Output the (x, y) coordinate of the center of the cell containing the given text.  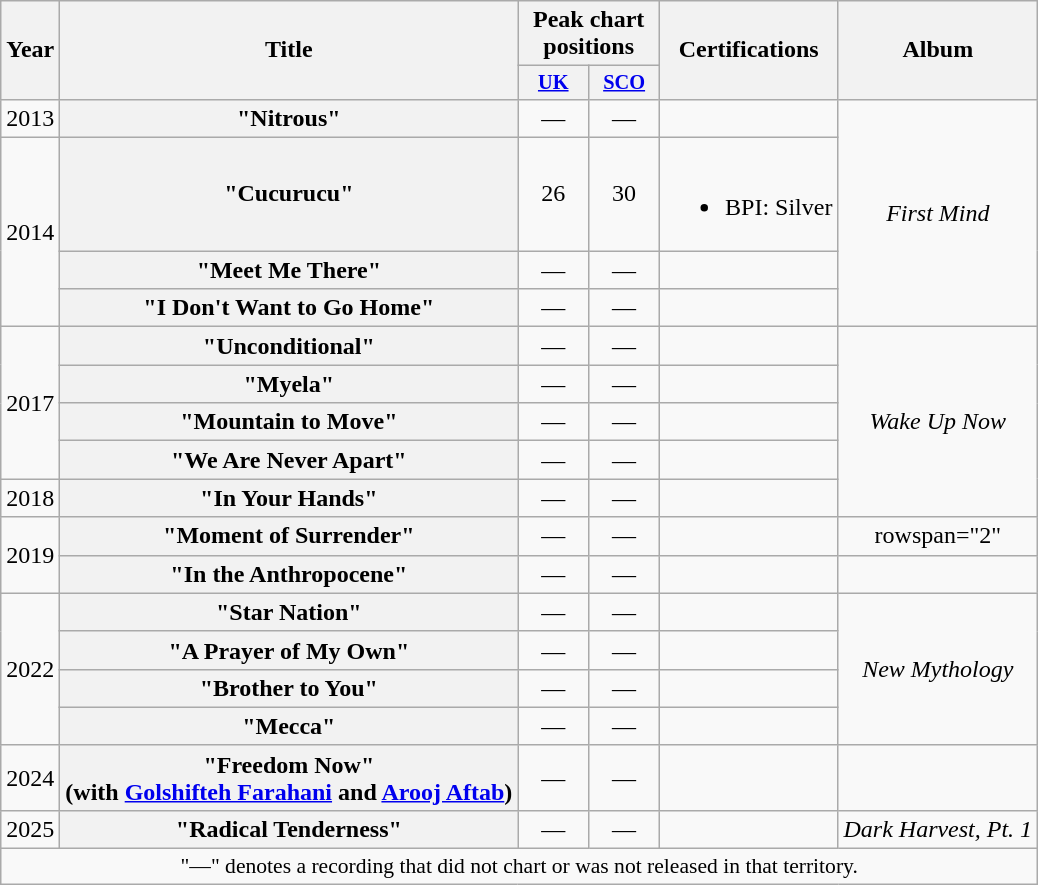
"I Don't Want to Go Home" (289, 308)
"Radical Tenderness" (289, 829)
Album (938, 50)
"A Prayer of My Own" (289, 650)
"—" denotes a recording that did not chart or was not released in that territory. (520, 867)
2024 (30, 778)
2018 (30, 498)
Peak chart positions (589, 34)
"Freedom Now"(with Golshifteh Farahani and Arooj Aftab) (289, 778)
"In Your Hands" (289, 498)
"Mountain to Move" (289, 422)
Year (30, 50)
2019 (30, 555)
2022 (30, 669)
Title (289, 50)
UK (554, 83)
"Brother to You" (289, 688)
"Myela" (289, 384)
Certifications (749, 50)
2014 (30, 232)
"We Are Never Apart" (289, 460)
"Star Nation" (289, 612)
SCO (624, 83)
2013 (30, 118)
2017 (30, 403)
"Mecca" (289, 726)
First Mind (938, 212)
"Nitrous" (289, 118)
2025 (30, 829)
"Meet Me There" (289, 270)
30 (624, 194)
Dark Harvest, Pt. 1 (938, 829)
Wake Up Now (938, 422)
BPI: Silver (749, 194)
"In the Anthropocene" (289, 574)
26 (554, 194)
New Mythology (938, 669)
rowspan="2" (938, 536)
"Cucurucu" (289, 194)
"Unconditional" (289, 346)
"Moment of Surrender" (289, 536)
